Locate the cell with the specified text and output its [x, y] center coordinate. 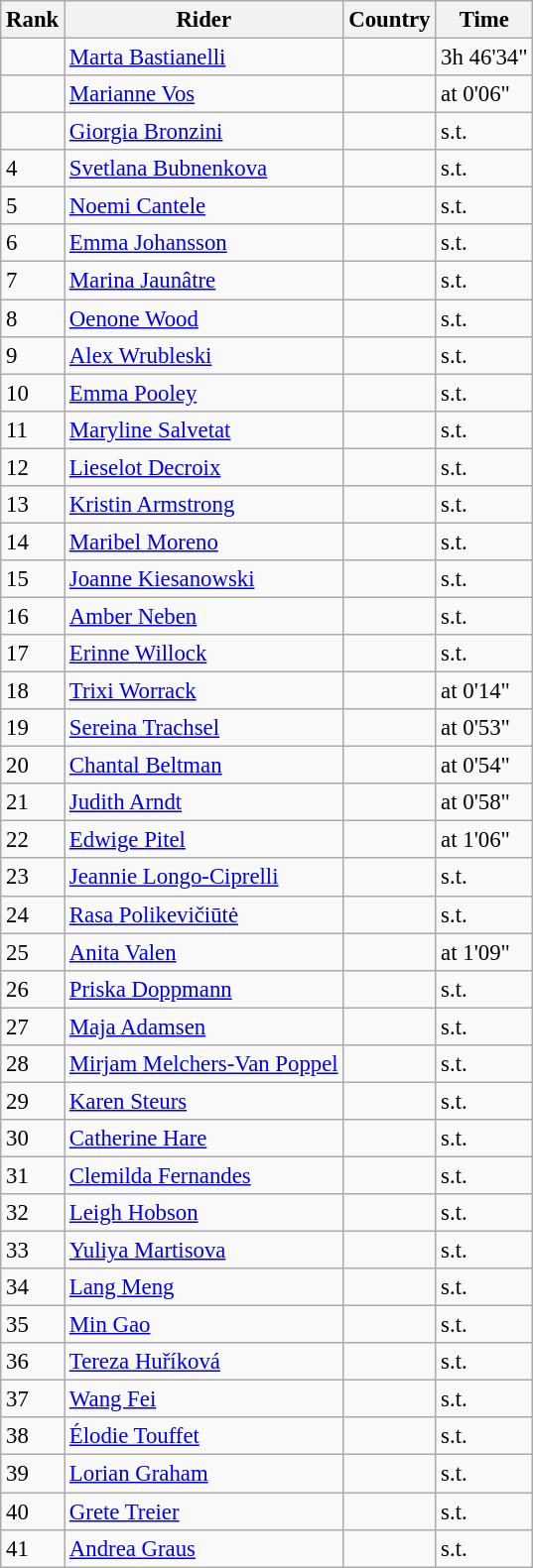
Oenone Wood [204, 318]
Marta Bastianelli [204, 58]
at 0'58" [484, 802]
at 0'06" [484, 94]
9 [33, 355]
37 [33, 1399]
32 [33, 1213]
Kristin Armstrong [204, 505]
28 [33, 1064]
30 [33, 1139]
at 0'54" [484, 766]
4 [33, 169]
Trixi Worrack [204, 691]
13 [33, 505]
36 [33, 1362]
Marianne Vos [204, 94]
Leigh Hobson [204, 1213]
Clemilda Fernandes [204, 1175]
23 [33, 878]
19 [33, 728]
Rider [204, 20]
Alex Wrubleski [204, 355]
Tereza Huříková [204, 1362]
18 [33, 691]
Svetlana Bubnenkova [204, 169]
17 [33, 654]
Rank [33, 20]
Country [389, 20]
10 [33, 393]
8 [33, 318]
Edwige Pitel [204, 840]
29 [33, 1101]
Maribel Moreno [204, 542]
Lang Meng [204, 1287]
39 [33, 1474]
Maryline Salvetat [204, 429]
26 [33, 989]
Giorgia Bronzini [204, 132]
Mirjam Melchers-Van Poppel [204, 1064]
at 1'06" [484, 840]
Marina Jaunâtre [204, 281]
Anita Valen [204, 952]
Chantal Beltman [204, 766]
Rasa Polikevičiūtė [204, 914]
24 [33, 914]
38 [33, 1437]
Grete Treier [204, 1511]
Time [484, 20]
34 [33, 1287]
Yuliya Martisova [204, 1251]
Jeannie Longo-Ciprelli [204, 878]
35 [33, 1325]
Erinne Willock [204, 654]
31 [33, 1175]
33 [33, 1251]
7 [33, 281]
Priska Doppmann [204, 989]
41 [33, 1548]
Min Gao [204, 1325]
at 1'09" [484, 952]
Andrea Graus [204, 1548]
6 [33, 243]
5 [33, 206]
Joanne Kiesanowski [204, 579]
20 [33, 766]
Judith Arndt [204, 802]
40 [33, 1511]
27 [33, 1026]
16 [33, 616]
15 [33, 579]
Amber Neben [204, 616]
Lieselot Decroix [204, 467]
Élodie Touffet [204, 1437]
25 [33, 952]
Emma Pooley [204, 393]
at 0'53" [484, 728]
Lorian Graham [204, 1474]
12 [33, 467]
Wang Fei [204, 1399]
22 [33, 840]
3h 46'34" [484, 58]
Catherine Hare [204, 1139]
11 [33, 429]
Noemi Cantele [204, 206]
Emma Johansson [204, 243]
Karen Steurs [204, 1101]
21 [33, 802]
Sereina Trachsel [204, 728]
14 [33, 542]
Maja Adamsen [204, 1026]
at 0'14" [484, 691]
